Determine the (x, y) coordinate at the center of the cell enclosing the given text.  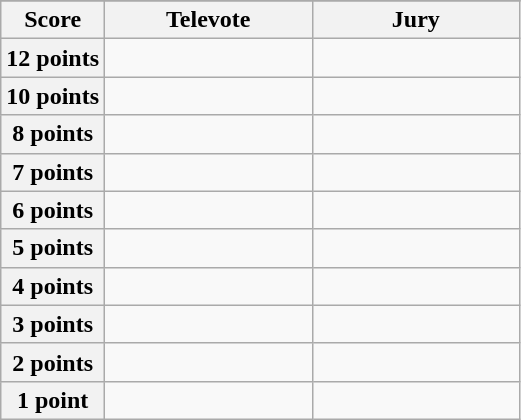
10 points (53, 96)
8 points (53, 134)
Score (53, 20)
12 points (53, 58)
2 points (53, 362)
Televote (209, 20)
6 points (53, 210)
4 points (53, 286)
5 points (53, 248)
1 point (53, 400)
Jury (416, 20)
7 points (53, 172)
3 points (53, 324)
